Search for the cell housing the specified text and yield its (x, y) center coordinate. 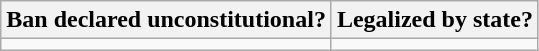
Ban declared unconstitutional? (166, 20)
Legalized by state? (434, 20)
